Scan for the cell matching the given text and deliver its (X, Y) coordinate at center. 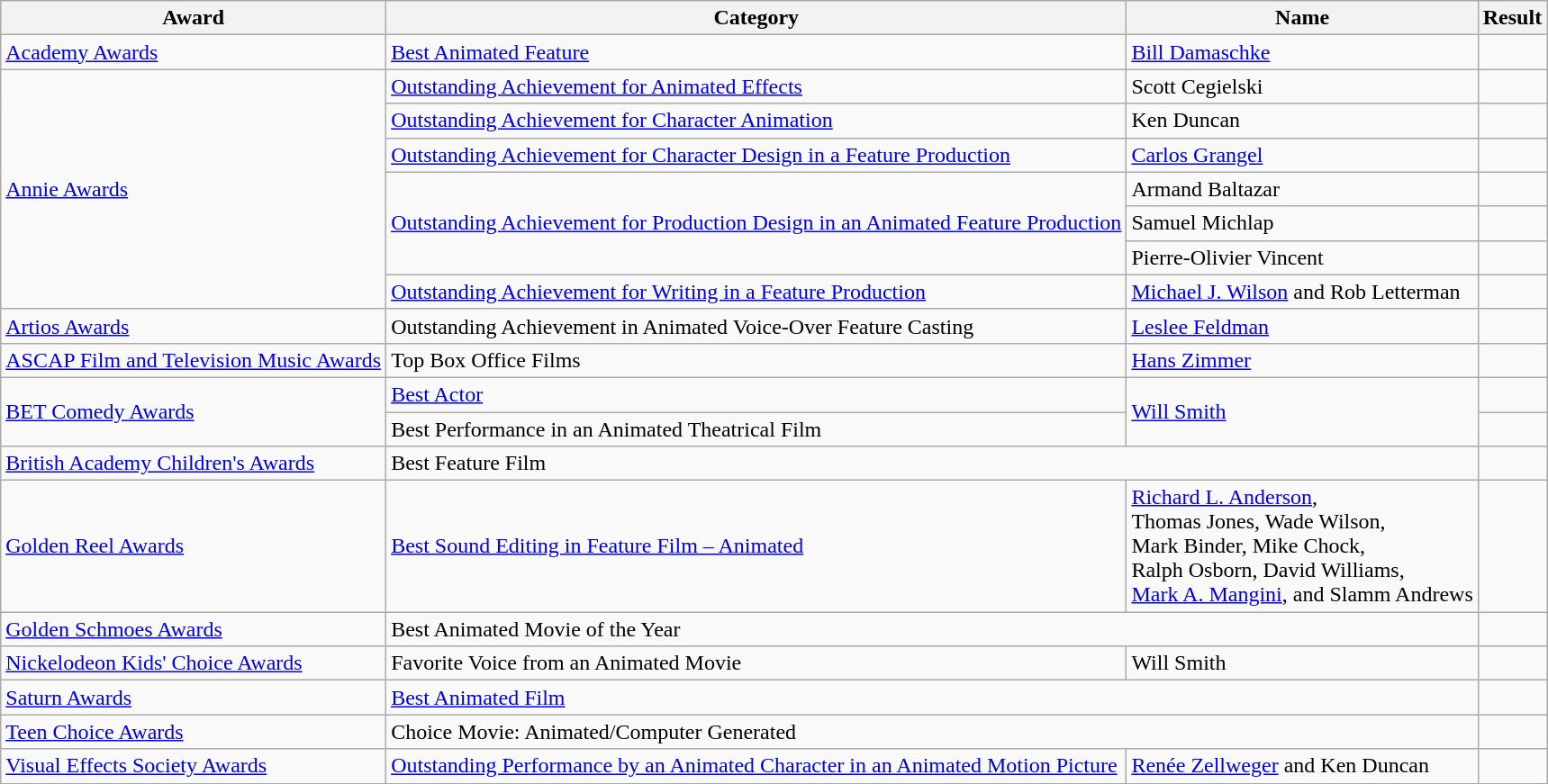
Outstanding Performance by an Animated Character in an Animated Motion Picture (756, 766)
Top Box Office Films (756, 360)
Best Animated Film (933, 698)
ASCAP Film and Television Music Awards (194, 360)
Best Feature Film (933, 464)
Samuel Michlap (1302, 223)
Outstanding Achievement for Character Design in a Feature Production (756, 155)
Best Performance in an Animated Theatrical Film (756, 429)
Category (756, 18)
Renée Zellweger and Ken Duncan (1302, 766)
Golden Schmoes Awards (194, 629)
BET Comedy Awards (194, 411)
Scott Cegielski (1302, 86)
Result (1512, 18)
Best Animated Movie of the Year (933, 629)
Artios Awards (194, 326)
Golden Reel Awards (194, 546)
Outstanding Achievement for Animated Effects (756, 86)
Annie Awards (194, 189)
Outstanding Achievement in Animated Voice-Over Feature Casting (756, 326)
Choice Movie: Animated/Computer Generated (933, 732)
Best Animated Feature (756, 52)
Carlos Grangel (1302, 155)
Outstanding Achievement for Production Design in an Animated Feature Production (756, 223)
Armand Baltazar (1302, 189)
Nickelodeon Kids' Choice Awards (194, 663)
Best Actor (756, 394)
Academy Awards (194, 52)
Pierre-Olivier Vincent (1302, 257)
British Academy Children's Awards (194, 464)
Outstanding Achievement for Character Animation (756, 121)
Ken Duncan (1302, 121)
Hans Zimmer (1302, 360)
Best Sound Editing in Feature Film – Animated (756, 546)
Saturn Awards (194, 698)
Award (194, 18)
Teen Choice Awards (194, 732)
Leslee Feldman (1302, 326)
Richard L. Anderson, Thomas Jones, Wade Wilson, Mark Binder, Mike Chock, Ralph Osborn, David Williams, Mark A. Mangini, and Slamm Andrews (1302, 546)
Bill Damaschke (1302, 52)
Favorite Voice from an Animated Movie (756, 663)
Outstanding Achievement for Writing in a Feature Production (756, 292)
Visual Effects Society Awards (194, 766)
Name (1302, 18)
Michael J. Wilson and Rob Letterman (1302, 292)
